Pinpoint the cell where the given text exists, returning its [X, Y] midpoint coordinate. 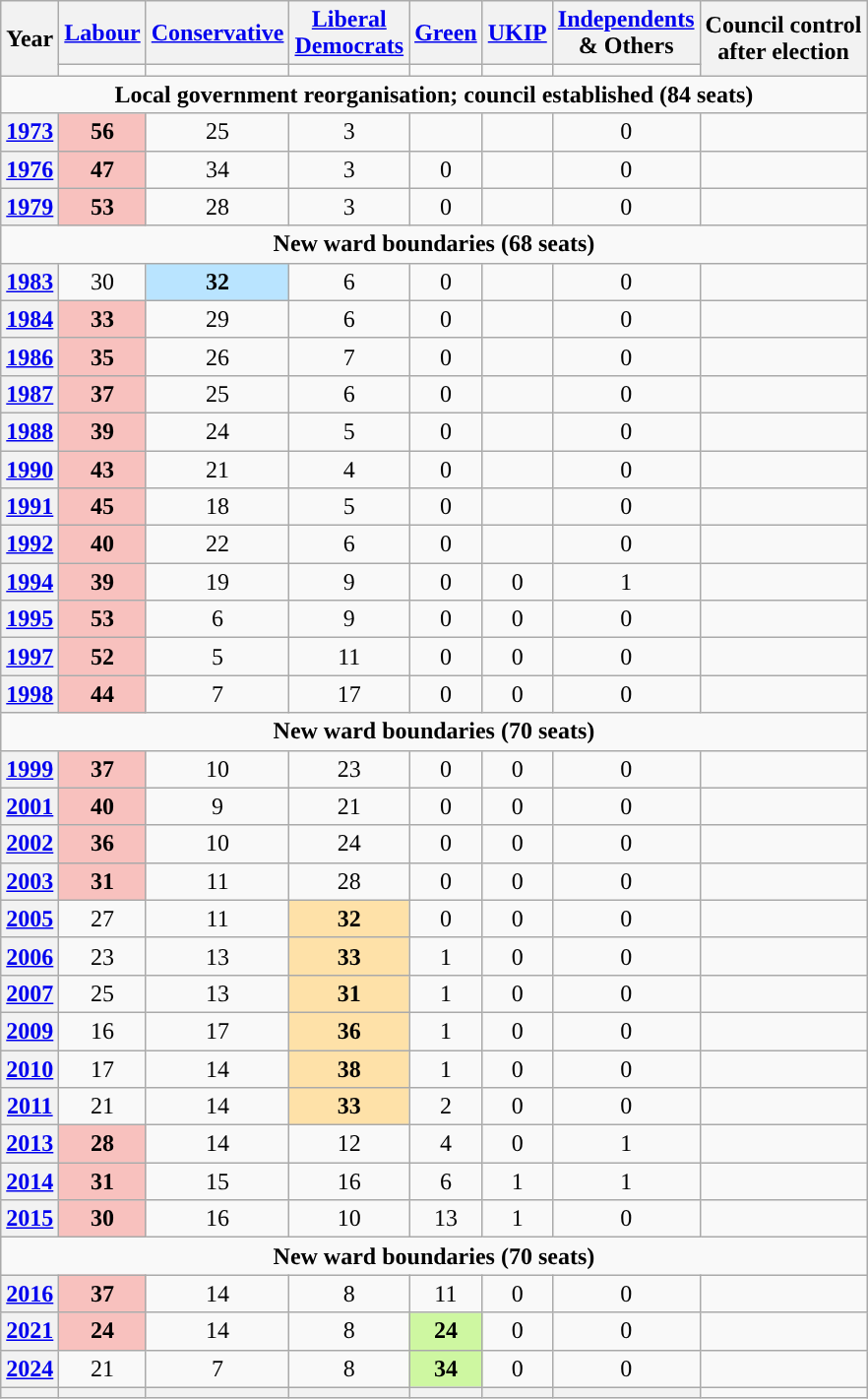
Conservative [217, 33]
2009 [30, 1031]
2021 [30, 1331]
2013 [30, 1144]
Year [30, 38]
19 [217, 582]
Local government reorganisation; council established (84 seats) [434, 95]
2006 [30, 956]
Liberal Democrats [349, 33]
1987 [30, 394]
UKIP [518, 33]
1988 [30, 431]
2014 [30, 1181]
38 [349, 1068]
1973 [30, 132]
1997 [30, 657]
2015 [30, 1219]
2005 [30, 919]
1990 [30, 470]
Green [447, 33]
1984 [30, 319]
Council controlafter election [783, 38]
1979 [30, 207]
1994 [30, 582]
56 [102, 132]
44 [102, 694]
1992 [30, 544]
27 [102, 919]
1986 [30, 356]
1998 [30, 694]
Independents& Others [626, 33]
2010 [30, 1068]
1999 [30, 769]
2011 [30, 1107]
52 [102, 657]
35 [102, 356]
29 [217, 319]
2024 [30, 1368]
22 [217, 544]
2001 [30, 806]
26 [217, 356]
18 [217, 507]
2 [447, 1107]
1991 [30, 507]
1976 [30, 169]
47 [102, 169]
Labour [102, 33]
New ward boundaries (68 seats) [434, 244]
1995 [30, 619]
15 [217, 1181]
2007 [30, 993]
2016 [30, 1294]
45 [102, 507]
12 [349, 1144]
2002 [30, 844]
2003 [30, 881]
43 [102, 470]
1983 [30, 282]
